Identify which cell holds the provided text, then report its [X, Y] central coordinate. 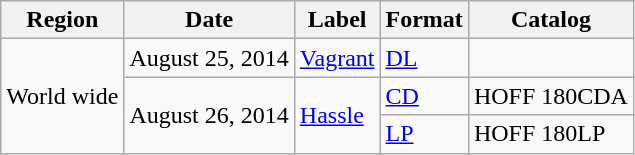
Hassle [337, 115]
HOFF 180LP [550, 134]
Catalog [550, 20]
Date [209, 20]
LP [424, 134]
August 25, 2014 [209, 58]
World wide [62, 96]
Format [424, 20]
August 26, 2014 [209, 115]
Region [62, 20]
CD [424, 96]
DL [424, 58]
Label [337, 20]
HOFF 180CDA [550, 96]
Vagrant [337, 58]
